Identify which cell holds the provided text, then report its [X, Y] central coordinate. 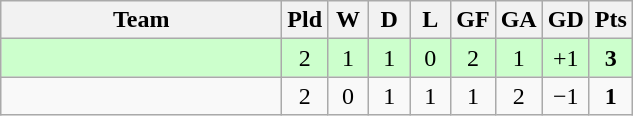
W [348, 20]
Pld [305, 20]
Team [142, 20]
+1 [566, 58]
GA [518, 20]
Pts [610, 20]
L [430, 20]
3 [610, 58]
−1 [566, 96]
GD [566, 20]
D [390, 20]
GF [473, 20]
